Search for the cell housing the specified text and yield its [x, y] center coordinate. 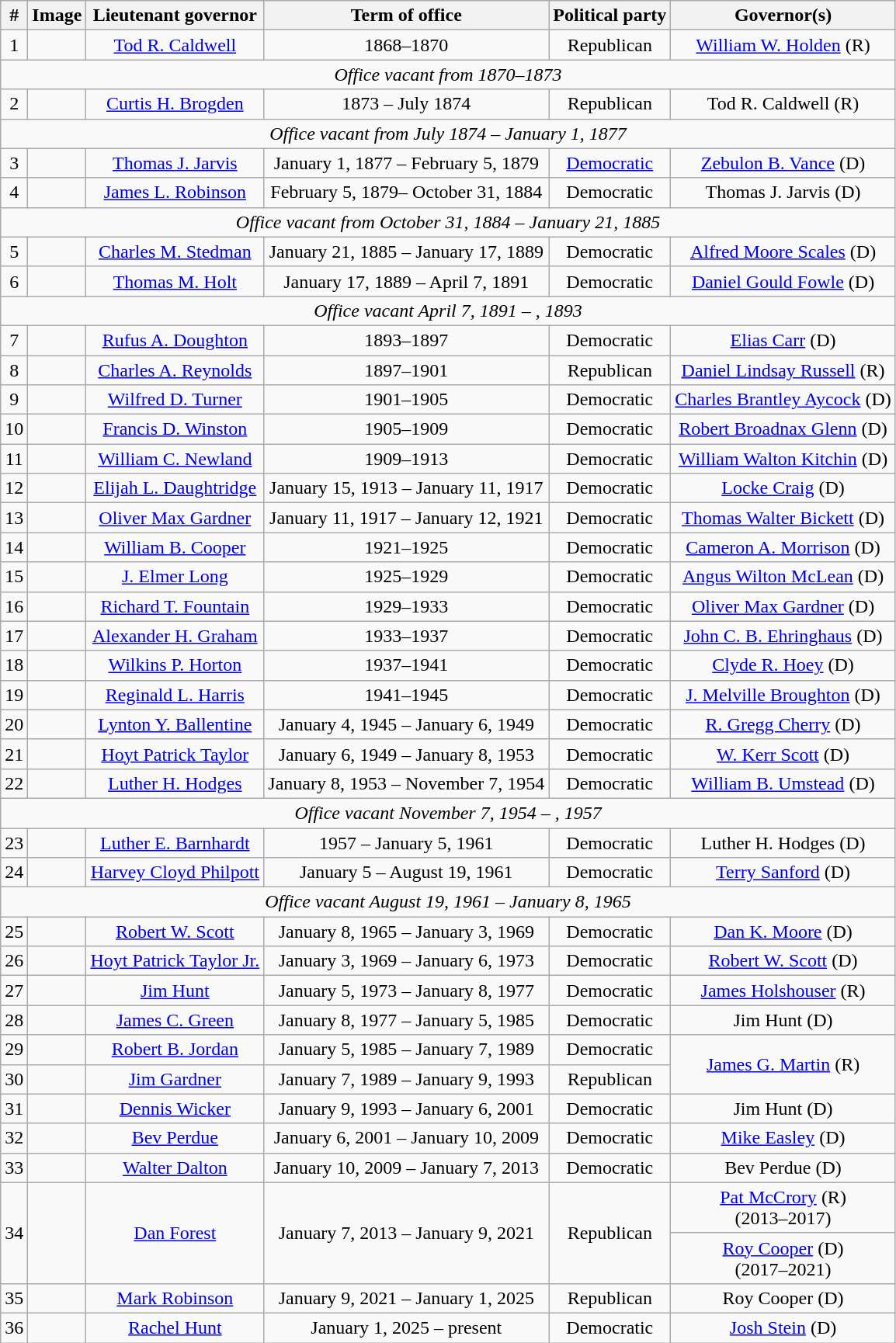
January 21, 1885 – January 17, 1889 [407, 252]
January 17, 1889 – April 7, 1891 [407, 281]
January 4, 1945 – January 6, 1949 [407, 724]
John C. B. Ehringhaus (D) [783, 636]
26 [14, 961]
16 [14, 606]
January 6, 2001 – January 10, 2009 [407, 1138]
J. Melville Broughton (D) [783, 695]
1929–1933 [407, 606]
29 [14, 1050]
Rachel Hunt [175, 1327]
Oliver Max Gardner (D) [783, 606]
1921–1925 [407, 547]
3 [14, 163]
J. Elmer Long [175, 577]
Office vacant from July 1874 – January 1, 1877 [449, 134]
James Holshouser (R) [783, 991]
Hoyt Patrick Taylor Jr. [175, 961]
January 7, 1989 – January 9, 1993 [407, 1079]
1897–1901 [407, 370]
January 5, 1985 – January 7, 1989 [407, 1050]
James L. Robinson [175, 193]
Office vacant April 7, 1891 – , 1893 [449, 311]
Lieutenant governor [175, 16]
January 1, 2025 – present [407, 1327]
36 [14, 1327]
Richard T. Fountain [175, 606]
23 [14, 842]
Daniel Gould Fowle (D) [783, 281]
1957 – January 5, 1961 [407, 842]
Image [57, 16]
Dennis Wicker [175, 1109]
Political party [610, 16]
Elijah L. Daughtridge [175, 488]
Thomas M. Holt [175, 281]
1 [14, 45]
Oliver Max Gardner [175, 518]
Angus Wilton McLean (D) [783, 577]
January 6, 1949 – January 8, 1953 [407, 754]
5 [14, 252]
1941–1945 [407, 695]
1868–1870 [407, 45]
Charles Brantley Aycock (D) [783, 400]
January 1, 1877 – February 5, 1879 [407, 163]
28 [14, 1020]
4 [14, 193]
Thomas J. Jarvis [175, 163]
Rufus A. Doughton [175, 340]
Tod R. Caldwell [175, 45]
Lynton Y. Ballentine [175, 724]
1901–1905 [407, 400]
34 [14, 1233]
William B. Cooper [175, 547]
Robert Broadnax Glenn (D) [783, 429]
33 [14, 1168]
35 [14, 1298]
January 5, 1973 – January 8, 1977 [407, 991]
Zebulon B. Vance (D) [783, 163]
Elias Carr (D) [783, 340]
Bev Perdue [175, 1138]
Office vacant from 1870–1873 [449, 75]
1933–1937 [407, 636]
Robert W. Scott [175, 932]
1925–1929 [407, 577]
January 8, 1977 – January 5, 1985 [407, 1020]
January 3, 1969 – January 6, 1973 [407, 961]
Clyde R. Hoey (D) [783, 665]
11 [14, 459]
January 9, 1993 – January 6, 2001 [407, 1109]
Robert B. Jordan [175, 1050]
31 [14, 1109]
1873 – July 1874 [407, 104]
James G. Martin (R) [783, 1064]
Locke Craig (D) [783, 488]
1909–1913 [407, 459]
January 10, 2009 – January 7, 2013 [407, 1168]
Curtis H. Brogden [175, 104]
Pat McCrory (R)(2013–2017) [783, 1208]
Dan Forest [175, 1233]
1905–1909 [407, 429]
January 8, 1953 – November 7, 1954 [407, 783]
21 [14, 754]
Alfred Moore Scales (D) [783, 252]
Governor(s) [783, 16]
Thomas Walter Bickett (D) [783, 518]
18 [14, 665]
Terry Sanford (D) [783, 873]
17 [14, 636]
January 8, 1965 – January 3, 1969 [407, 932]
Thomas J. Jarvis (D) [783, 193]
10 [14, 429]
Luther H. Hodges [175, 783]
William C. Newland [175, 459]
January 9, 2021 – January 1, 2025 [407, 1298]
James C. Green [175, 1020]
Harvey Cloyd Philpott [175, 873]
R. Gregg Cherry (D) [783, 724]
Hoyt Patrick Taylor [175, 754]
William B. Umstead (D) [783, 783]
Roy Cooper (D)(2017–2021) [783, 1258]
7 [14, 340]
Tod R. Caldwell (R) [783, 104]
Office vacant November 7, 1954 – , 1957 [449, 813]
Charles A. Reynolds [175, 370]
Walter Dalton [175, 1168]
24 [14, 873]
Daniel Lindsay Russell (R) [783, 370]
Mark Robinson [175, 1298]
# [14, 16]
6 [14, 281]
Reginald L. Harris [175, 695]
30 [14, 1079]
9 [14, 400]
Jim Hunt [175, 991]
January 7, 2013 – January 9, 2021 [407, 1233]
Bev Perdue (D) [783, 1168]
William Walton Kitchin (D) [783, 459]
Office vacant from October 31, 1884 – January 21, 1885 [449, 222]
20 [14, 724]
William W. Holden (R) [783, 45]
January 15, 1913 – January 11, 1917 [407, 488]
January 11, 1917 – January 12, 1921 [407, 518]
13 [14, 518]
Jim Gardner [175, 1079]
February 5, 1879– October 31, 1884 [407, 193]
Office vacant August 19, 1961 – January 8, 1965 [449, 902]
Francis D. Winston [175, 429]
Dan K. Moore (D) [783, 932]
27 [14, 991]
Wilfred D. Turner [175, 400]
19 [14, 695]
Charles M. Stedman [175, 252]
Term of office [407, 16]
15 [14, 577]
8 [14, 370]
Roy Cooper (D) [783, 1298]
14 [14, 547]
Cameron A. Morrison (D) [783, 547]
22 [14, 783]
Luther E. Barnhardt [175, 842]
32 [14, 1138]
Wilkins P. Horton [175, 665]
1937–1941 [407, 665]
W. Kerr Scott (D) [783, 754]
Luther H. Hodges (D) [783, 842]
25 [14, 932]
January 5 – August 19, 1961 [407, 873]
Robert W. Scott (D) [783, 961]
1893–1897 [407, 340]
Mike Easley (D) [783, 1138]
12 [14, 488]
Alexander H. Graham [175, 636]
Josh Stein (D) [783, 1327]
2 [14, 104]
